Scan for the cell matching the given text and deliver its (x, y) coordinate at center. 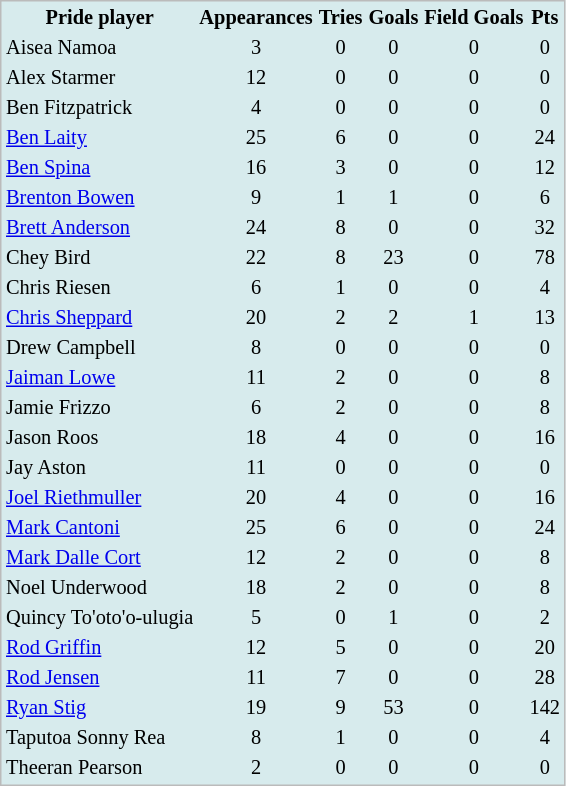
Tries (340, 18)
Aisea Namoa (99, 48)
Rod Griffin (99, 648)
7 (340, 678)
Brett Anderson (99, 228)
Ben Laity (99, 138)
Brenton Bowen (99, 198)
78 (545, 258)
Alex Starmer (99, 78)
Rod Jensen (99, 678)
Mark Dalle Cort (99, 558)
19 (256, 708)
Jaiman Lowe (99, 378)
Field Goals (474, 18)
Appearances (256, 18)
Goals (394, 18)
Theeran Pearson (99, 768)
Quincy To'oto'o-ulugia (99, 618)
142 (545, 708)
Chris Riesen (99, 288)
Pts (545, 18)
32 (545, 228)
Joel Riethmuller (99, 498)
Drew Campbell (99, 348)
13 (545, 318)
53 (394, 708)
Ben Fitzpatrick (99, 108)
Taputoa Sonny Rea (99, 738)
28 (545, 678)
Jay Aston (99, 468)
Noel Underwood (99, 588)
22 (256, 258)
Jamie Frizzo (99, 408)
23 (394, 258)
Chris Sheppard (99, 318)
Pride player (99, 18)
Jason Roos (99, 438)
Ryan Stig (99, 708)
Mark Cantoni (99, 528)
Ben Spina (99, 168)
Chey Bird (99, 258)
